Find where the given text appears and provide that cell's center as (X, Y) coordinate. 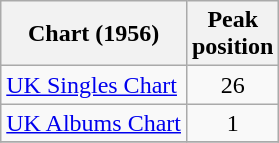
26 (232, 85)
UK Albums Chart (94, 123)
1 (232, 123)
Peakposition (232, 34)
Chart (1956) (94, 34)
UK Singles Chart (94, 85)
